Pinpoint the cell where the given text exists, returning its (x, y) midpoint coordinate. 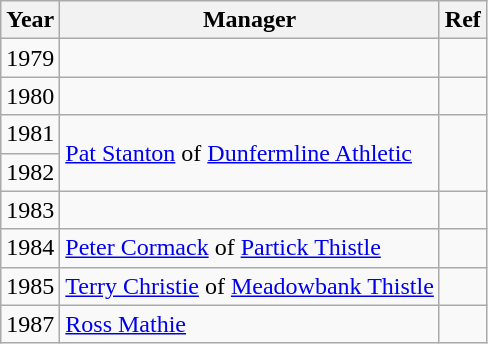
Pat Stanton of Dunfermline Athletic (250, 153)
Ross Mathie (250, 324)
1979 (30, 58)
1985 (30, 286)
Manager (250, 20)
Peter Cormack of Partick Thistle (250, 248)
1981 (30, 134)
Year (30, 20)
1982 (30, 172)
1980 (30, 96)
1983 (30, 210)
1987 (30, 324)
Ref (462, 20)
Terry Christie of Meadowbank Thistle (250, 286)
1984 (30, 248)
